Scan for the cell matching the given text and deliver its [x, y] coordinate at center. 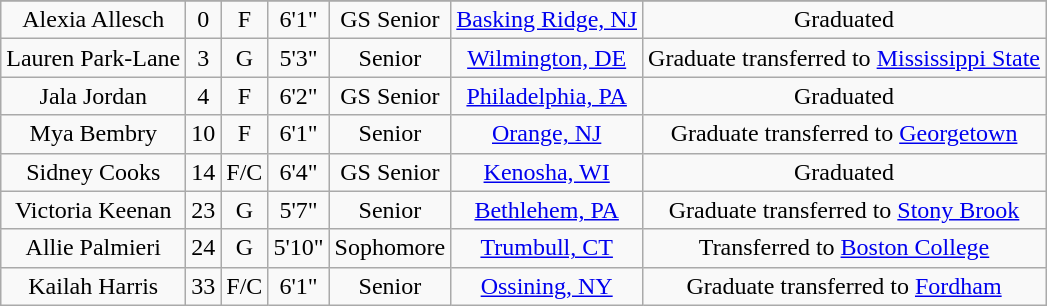
14 [204, 172]
6'2" [298, 96]
3 [204, 58]
Sidney Cooks [94, 172]
Lauren Park-Lane [94, 58]
Graduate transferred to Stony Brook [844, 210]
Philadelphia, PA [547, 96]
23 [204, 210]
Allie Palmieri [94, 248]
0 [204, 20]
10 [204, 134]
Ossining, NY [547, 286]
Bethlehem, PA [547, 210]
5'10" [298, 248]
33 [204, 286]
5'7" [298, 210]
Kailah Harris [94, 286]
5'3" [298, 58]
4 [204, 96]
24 [204, 248]
Transferred to Boston College [844, 248]
Graduate transferred to Georgetown [844, 134]
Mya Bembry [94, 134]
Graduate transferred to Fordham [844, 286]
Alexia Allesch [94, 20]
Trumbull, CT [547, 248]
6'4" [298, 172]
Wilmington, DE [547, 58]
Kenosha, WI [547, 172]
Sophomore [390, 248]
Basking Ridge, NJ [547, 20]
Orange, NJ [547, 134]
Jala Jordan [94, 96]
Graduate transferred to Mississippi State [844, 58]
Victoria Keenan [94, 210]
